Output the (x, y) coordinate of the center of the cell containing the given text.  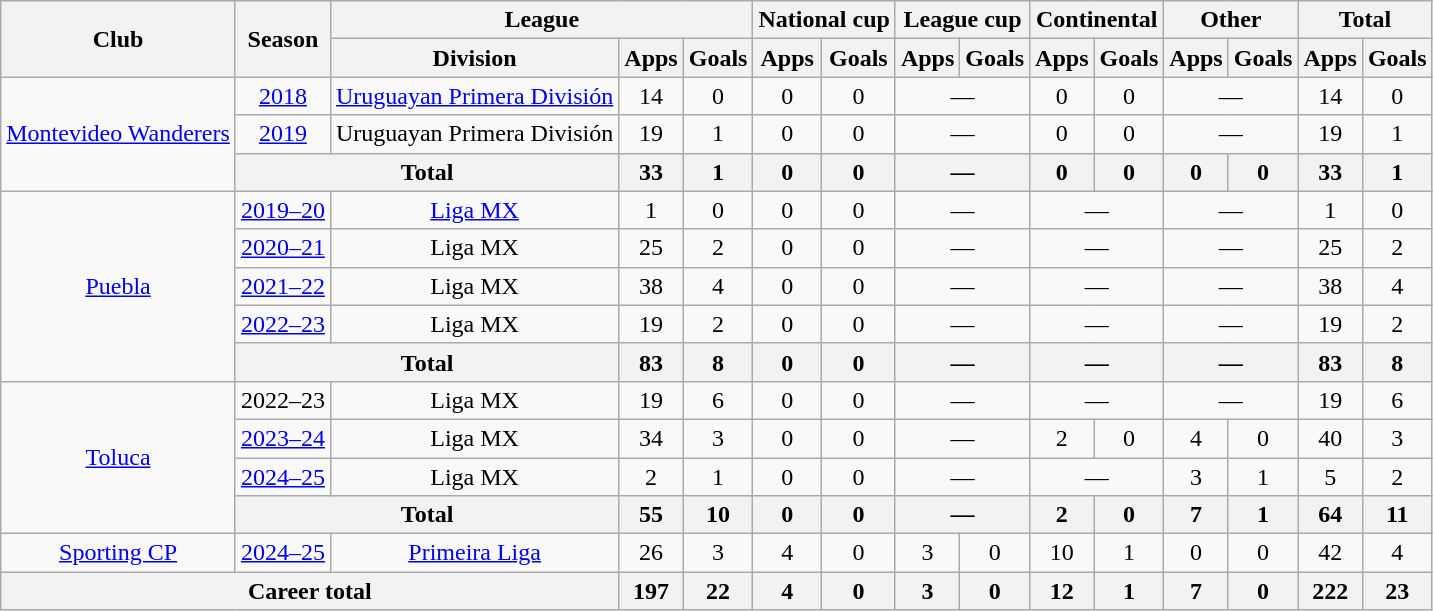
12 (1062, 591)
Division (474, 58)
Other (1231, 20)
Puebla (118, 286)
2019–20 (282, 210)
Primeira Liga (474, 553)
Sporting CP (118, 553)
64 (1330, 515)
Montevideo Wanderers (118, 134)
League (542, 20)
League cup (962, 20)
2018 (282, 96)
5 (1330, 477)
197 (651, 591)
2023–24 (282, 438)
2021–22 (282, 286)
11 (1397, 515)
22 (718, 591)
34 (651, 438)
42 (1330, 553)
Continental (1097, 20)
40 (1330, 438)
Season (282, 39)
2019 (282, 134)
National cup (824, 20)
23 (1397, 591)
2020–21 (282, 248)
Club (118, 39)
55 (651, 515)
Career total (310, 591)
Toluca (118, 457)
26 (651, 553)
222 (1330, 591)
